Pinpoint the cell where the given text exists, returning its (x, y) midpoint coordinate. 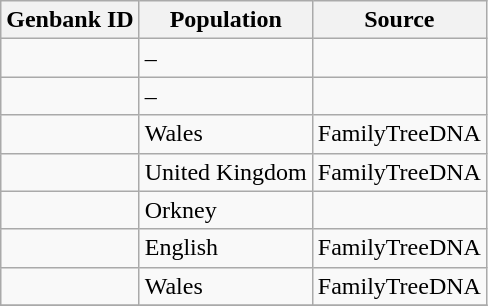
English (226, 248)
United Kingdom (226, 172)
Genbank ID (70, 20)
Source (399, 20)
Orkney (226, 210)
Population (226, 20)
